Search for the cell housing the specified text and yield its (x, y) center coordinate. 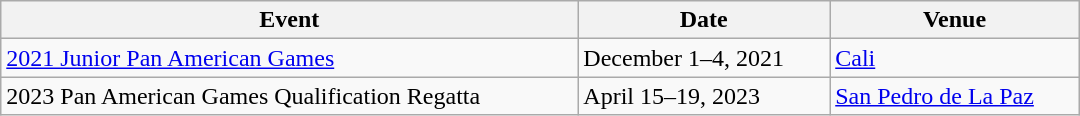
San Pedro de La Paz (955, 96)
Venue (955, 20)
Date (704, 20)
2023 Pan American Games Qualification Regatta (290, 96)
Cali (955, 58)
2021 Junior Pan American Games (290, 58)
April 15–19, 2023 (704, 96)
December 1–4, 2021 (704, 58)
Event (290, 20)
